Provide the [X, Y] coordinate of the cell's center where the given text is located.  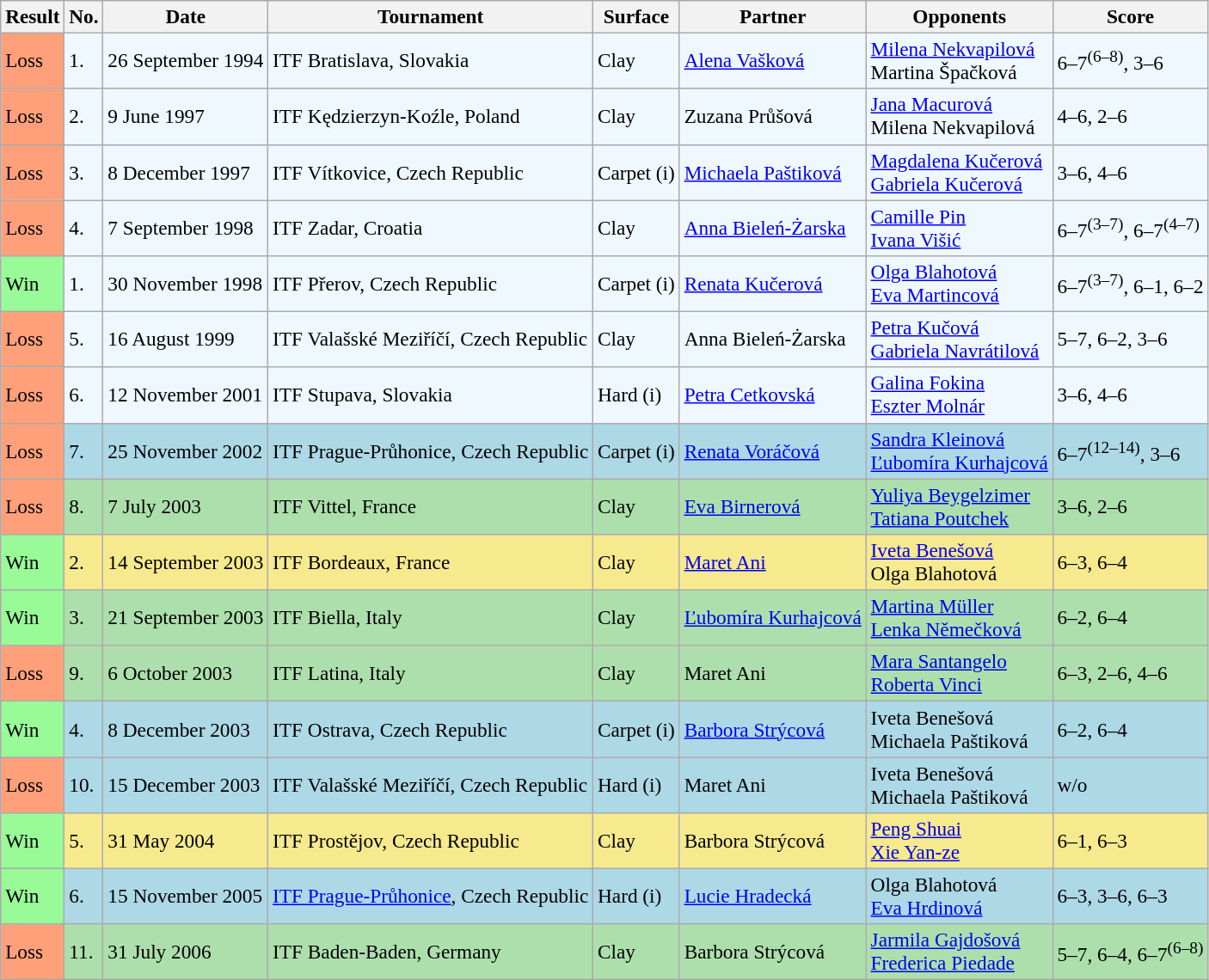
8 December 2003 [186, 729]
Sandra Kleinová Ľubomíra Kurhajcová [960, 450]
ITF Stupava, Slovakia [431, 395]
Date [186, 16]
Renata Voráčová [772, 450]
ITF Vítkovice, Czech Republic [431, 172]
3–6, 2–6 [1130, 505]
ITF Ostrava, Czech Republic [431, 729]
15 November 2005 [186, 896]
6–1, 6–3 [1130, 841]
4–6, 2–6 [1130, 117]
ITF Přerov, Czech Republic [431, 284]
Result [33, 16]
5–7, 6–2, 3–6 [1130, 339]
Renata Kučerová [772, 284]
No. [84, 16]
6–7(12–14), 3–6 [1130, 450]
Lucie Hradecká [772, 896]
Alena Vašková [772, 60]
ITF Zadar, Croatia [431, 227]
Olga Blahotová Eva Martincová [960, 284]
Surface [636, 16]
6–3, 2–6, 4–6 [1130, 674]
ITF Latina, Italy [431, 674]
9 June 1997 [186, 117]
6–7(3–7), 6–1, 6–2 [1130, 284]
Jana Macurová Milena Nekvapilová [960, 117]
6–7(6–8), 3–6 [1130, 60]
Zuzana Průšová [772, 117]
ITF Vittel, France [431, 505]
15 December 2003 [186, 784]
Partner [772, 16]
ITF Prostějov, Czech Republic [431, 841]
25 November 2002 [186, 450]
6–7(3–7), 6–7(4–7) [1130, 227]
Jarmila Gajdošová Frederica Piedade [960, 952]
Galina Fokina Eszter Molnár [960, 395]
31 July 2006 [186, 952]
8. [84, 505]
Opponents [960, 16]
ITF Biella, Italy [431, 617]
Iveta Benešová Olga Blahotová [960, 562]
31 May 2004 [186, 841]
Ľubomíra Kurhajcová [772, 617]
ITF Bordeaux, France [431, 562]
16 August 1999 [186, 339]
Eva Birnerová [772, 505]
ITF Bratislava, Slovakia [431, 60]
10. [84, 784]
Tournament [431, 16]
6–3, 6–4 [1130, 562]
Milena Nekvapilová Martina Špačková [960, 60]
6 October 2003 [186, 674]
Score [1130, 16]
Peng Shuai Xie Yan-ze [960, 841]
Yuliya Beygelzimer Tatiana Poutchek [960, 505]
6–3, 3–6, 6–3 [1130, 896]
Petra Kučová Gabriela Navrátilová [960, 339]
ITF Kędzierzyn-Koźle, Poland [431, 117]
7. [84, 450]
ITF Baden-Baden, Germany [431, 952]
Mara Santangelo Roberta Vinci [960, 674]
9. [84, 674]
7 September 1998 [186, 227]
11. [84, 952]
26 September 1994 [186, 60]
Olga Blahotová Eva Hrdinová [960, 896]
Martina Müller Lenka Němečková [960, 617]
Petra Cetkovská [772, 395]
14 September 2003 [186, 562]
w/o [1130, 784]
8 December 1997 [186, 172]
12 November 2001 [186, 395]
5–7, 6–4, 6–7(6–8) [1130, 952]
Magdalena Kučerová Gabriela Kučerová [960, 172]
30 November 1998 [186, 284]
7 July 2003 [186, 505]
Camille Pin Ivana Višić [960, 227]
Michaela Paštiková [772, 172]
21 September 2003 [186, 617]
